Provide the (x, y) coordinate of the cell's center where the given text is located.  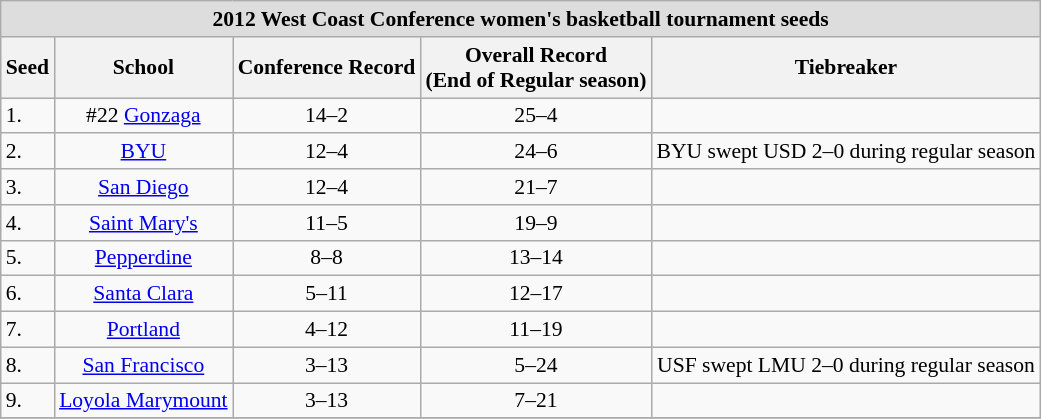
Overall Record (End of Regular season) (536, 68)
6. (28, 294)
Tiebreaker (846, 68)
Portland (144, 330)
2012 West Coast Conference women's basketball tournament seeds (521, 19)
San Francisco (144, 365)
5–24 (536, 365)
BYU (144, 152)
25–4 (536, 116)
12–17 (536, 294)
7. (28, 330)
Santa Clara (144, 294)
8–8 (327, 258)
24–6 (536, 152)
3. (28, 187)
BYU swept USD 2–0 during regular season (846, 152)
4–12 (327, 330)
13–14 (536, 258)
7–21 (536, 401)
21–7 (536, 187)
11–19 (536, 330)
4. (28, 223)
USF swept LMU 2–0 during regular season (846, 365)
5–11 (327, 294)
2. (28, 152)
School (144, 68)
19–9 (536, 223)
9. (28, 401)
8. (28, 365)
11–5 (327, 223)
Conference Record (327, 68)
San Diego (144, 187)
#22 Gonzaga (144, 116)
Saint Mary's (144, 223)
1. (28, 116)
Loyola Marymount (144, 401)
14–2 (327, 116)
Pepperdine (144, 258)
Seed (28, 68)
5. (28, 258)
